Detect which cell encompasses the target text, then output its (X, Y) center coordinate. 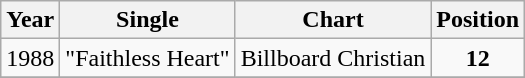
Year (30, 20)
Chart (333, 20)
"Faithless Heart" (148, 58)
Single (148, 20)
Position (478, 20)
1988 (30, 58)
Billboard Christian (333, 58)
12 (478, 58)
